Capture the cell that displays the provided text and extract its (X, Y) central coordinate. 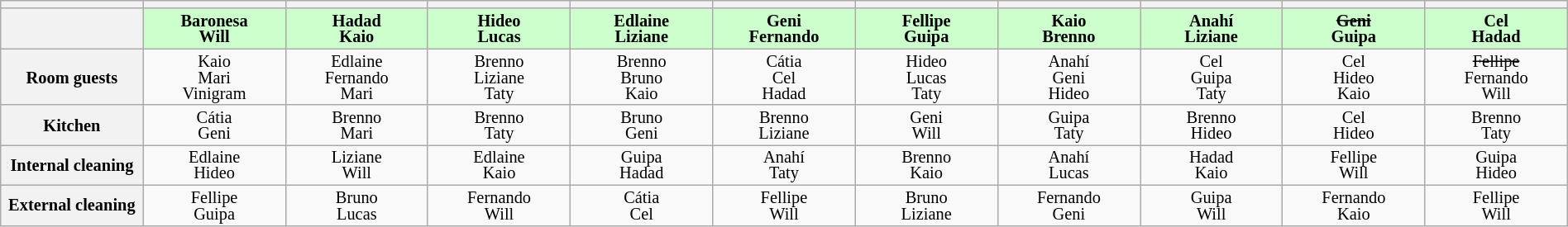
BaronesaWill (214, 28)
EdlaineLiziane (642, 28)
BrennoKaio (926, 165)
CátiaCel (642, 205)
LizianeWill (356, 165)
CátiaGeni (214, 125)
BrennoLizianeTaty (499, 77)
BrunoLiziane (926, 205)
EdlaineHideo (214, 165)
External cleaning (72, 205)
Internal cleaning (72, 165)
BrunoGeni (642, 125)
Room guests (72, 77)
GuipaHadad (642, 165)
GeniWill (926, 125)
BrunoLucas (356, 205)
CelHadad (1496, 28)
BrennoMari (356, 125)
AnahíLiziane (1211, 28)
GuipaHideo (1496, 165)
GuipaTaty (1068, 125)
KaioBrenno (1068, 28)
CelHideo (1354, 125)
HideoLucasTaty (926, 77)
FellipeFernandoWill (1496, 77)
FernandoGeni (1068, 205)
GeniGuipa (1354, 28)
GuipaWill (1211, 205)
AnahíLucas (1068, 165)
BrennoHideo (1211, 125)
FernandoWill (499, 205)
CelHideoKaio (1354, 77)
EdlaineKaio (499, 165)
GeniFernando (784, 28)
FernandoKaio (1354, 205)
Kitchen (72, 125)
CelGuipaTaty (1211, 77)
BrennoBrunoKaio (642, 77)
AnahíTaty (784, 165)
AnahíGeniHideo (1068, 77)
EdlaineFernandoMari (356, 77)
CátiaCelHadad (784, 77)
BrennoLiziane (784, 125)
KaioMariVinigram (214, 77)
HideoLucas (499, 28)
